Return the [x, y] coordinate for the center point of the cell that contains the specified text.  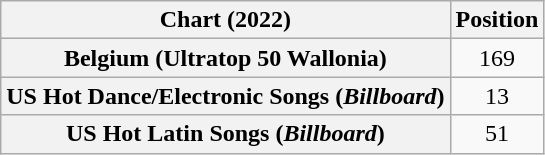
Position [497, 20]
169 [497, 58]
51 [497, 134]
13 [497, 96]
US Hot Dance/Electronic Songs (Billboard) [226, 96]
Chart (2022) [226, 20]
US Hot Latin Songs (Billboard) [226, 134]
Belgium (Ultratop 50 Wallonia) [226, 58]
